For the text-containing cell, return its midpoint in (x, y) coordinate format. 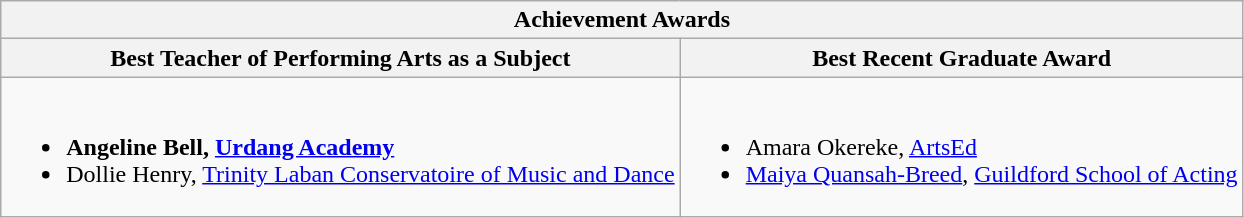
Best Recent Graduate Award (962, 58)
Achievement Awards (622, 20)
Best Teacher of Performing Arts as a Subject (340, 58)
Angeline Bell, Urdang AcademyDollie Henry, Trinity Laban Conservatoire of Music and Dance (340, 147)
Amara Okereke, ArtsEdMaiya Quansah-Breed, Guildford School of Acting (962, 147)
